Output the (x, y) coordinate of the center of the cell containing the given text.  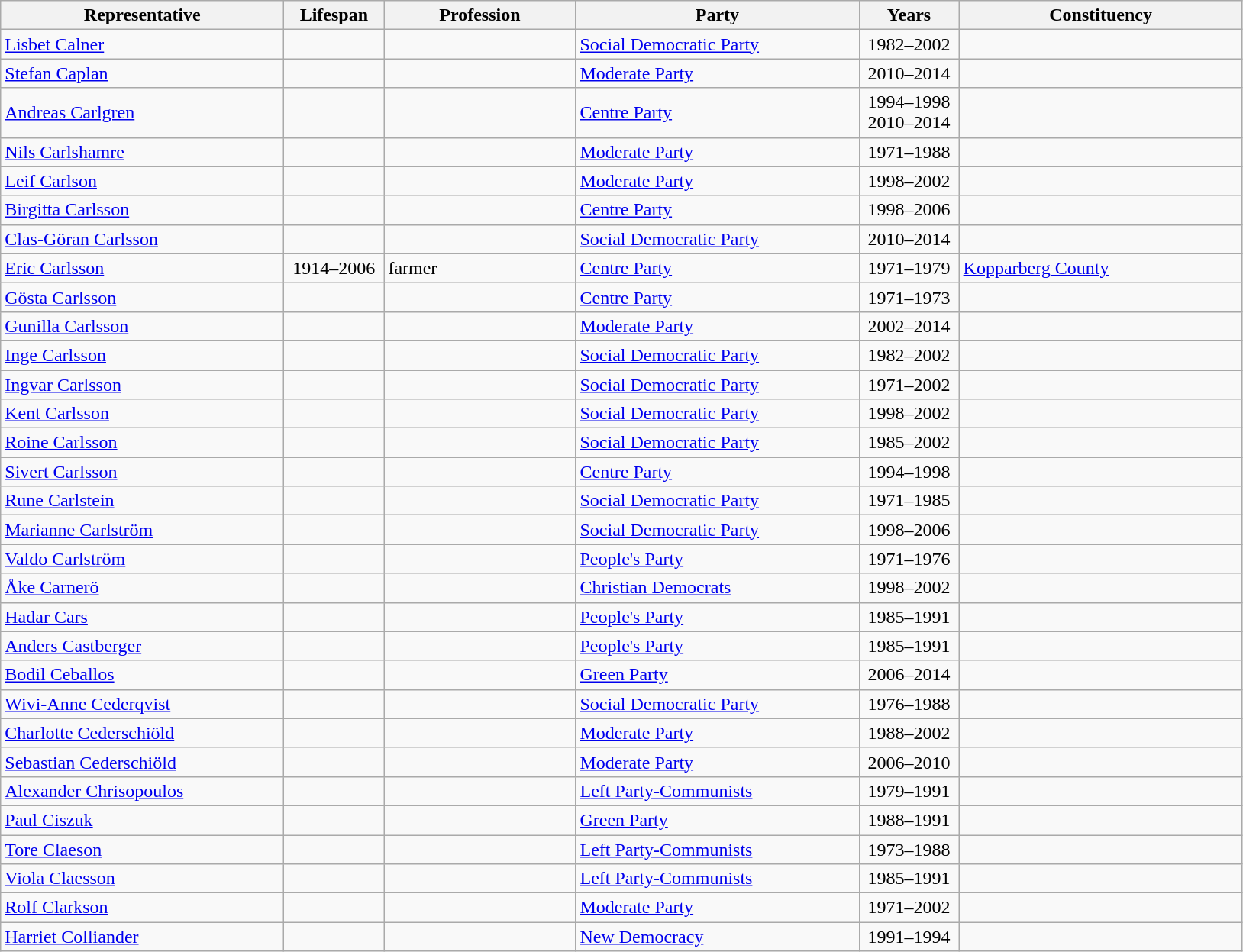
Tore Claeson (142, 850)
Kent Carlsson (142, 414)
Bodil Ceballos (142, 675)
Rune Carlstein (142, 501)
Rolf Clarkson (142, 908)
Clas-Göran Carlsson (142, 239)
Representative (142, 15)
Constituency (1101, 15)
Roine Carlsson (142, 443)
Gunilla Carlsson (142, 326)
Harriet Colliander (142, 937)
1973–1988 (909, 850)
Years (909, 15)
farmer (479, 268)
Sebastian Cederschiöld (142, 762)
Gösta Carlsson (142, 297)
2006–2014 (909, 675)
2006–2010 (909, 762)
Anders Castberger (142, 646)
2002–2014 (909, 326)
Nils Carlshamre (142, 152)
Party (718, 15)
1976–1988 (909, 704)
Eric Carlsson (142, 268)
1971–1976 (909, 559)
Sivert Carlsson (142, 472)
Åke Carnerö (142, 588)
1971–1985 (909, 501)
Wivi-Anne Cederqvist (142, 704)
1994–1998 (909, 472)
Paul Ciszuk (142, 820)
Lifespan (334, 15)
Stefan Caplan (142, 73)
1991–1994 (909, 937)
1988–1991 (909, 820)
Charlotte Cederschiöld (142, 733)
Ingvar Carlsson (142, 384)
1971–1988 (909, 152)
Birgitta Carlsson (142, 210)
Marianne Carlström (142, 530)
Viola Claesson (142, 879)
New Democracy (718, 937)
Christian Democrats (718, 588)
1971–1979 (909, 268)
1988–2002 (909, 733)
1971–1973 (909, 297)
Alexander Chrisopoulos (142, 791)
Valdo Carlström (142, 559)
Hadar Cars (142, 617)
Leif Carlson (142, 181)
Andreas Carlgren (142, 113)
1985–2002 (909, 443)
Inge Carlsson (142, 355)
1979–1991 (909, 791)
Lisbet Calner (142, 44)
Kopparberg County (1101, 268)
1994–19982010–2014 (909, 113)
Profession (479, 15)
1914–2006 (334, 268)
